Find where the given text appears and provide that cell's center as [x, y] coordinate. 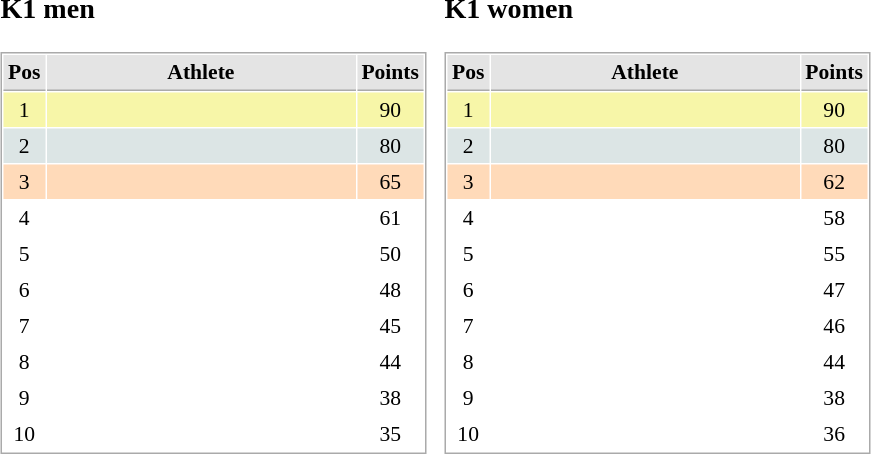
36 [834, 434]
45 [390, 326]
61 [390, 218]
58 [834, 218]
47 [834, 290]
62 [834, 182]
48 [390, 290]
50 [390, 254]
46 [834, 326]
35 [390, 434]
55 [834, 254]
65 [390, 182]
